Determine the [X, Y] coordinate at the center of the cell enclosing the given text.  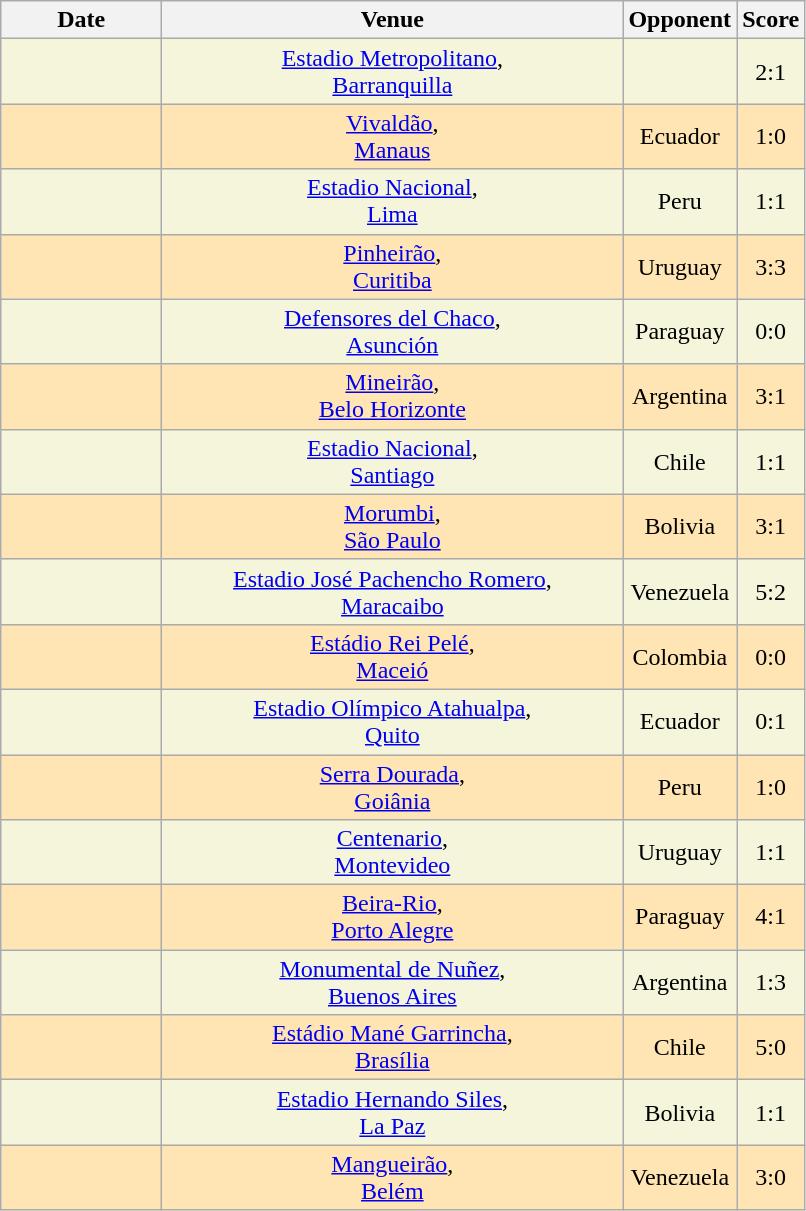
Date [82, 20]
3:0 [771, 1178]
Defensores del Chaco, Asunción [392, 332]
Pinheirão, Curitiba [392, 266]
Colombia [680, 656]
Vivaldão, Manaus [392, 136]
Venue [392, 20]
Opponent [680, 20]
5:0 [771, 1048]
Estadio Metropolitano, Barranquilla [392, 72]
0:1 [771, 722]
2:1 [771, 72]
Estadio José Pachencho Romero, Maracaibo [392, 592]
Estadio Olímpico Atahualpa, Quito [392, 722]
Estadio Nacional, Santiago [392, 462]
Mangueirão, Belém [392, 1178]
3:3 [771, 266]
1:3 [771, 982]
Mineirão, Belo Horizonte [392, 396]
Estadio Nacional, Lima [392, 202]
Estádio Rei Pelé, Maceió [392, 656]
Estádio Mané Garrincha, Brasília [392, 1048]
Morumbi, São Paulo [392, 526]
Serra Dourada, Goiânia [392, 786]
Beira-Rio, Porto Alegre [392, 918]
4:1 [771, 918]
Monumental de Nuñez, Buenos Aires [392, 982]
Estadio Hernando Siles, La Paz [392, 1112]
Score [771, 20]
5:2 [771, 592]
Centenario, Montevideo [392, 852]
